Capture the cell that displays the provided text and extract its [X, Y] central coordinate. 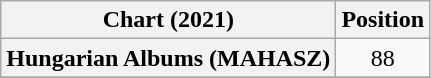
Chart (2021) [168, 20]
Hungarian Albums (MAHASZ) [168, 58]
88 [383, 58]
Position [383, 20]
